Identify which cell holds the provided text, then report its [X, Y] central coordinate. 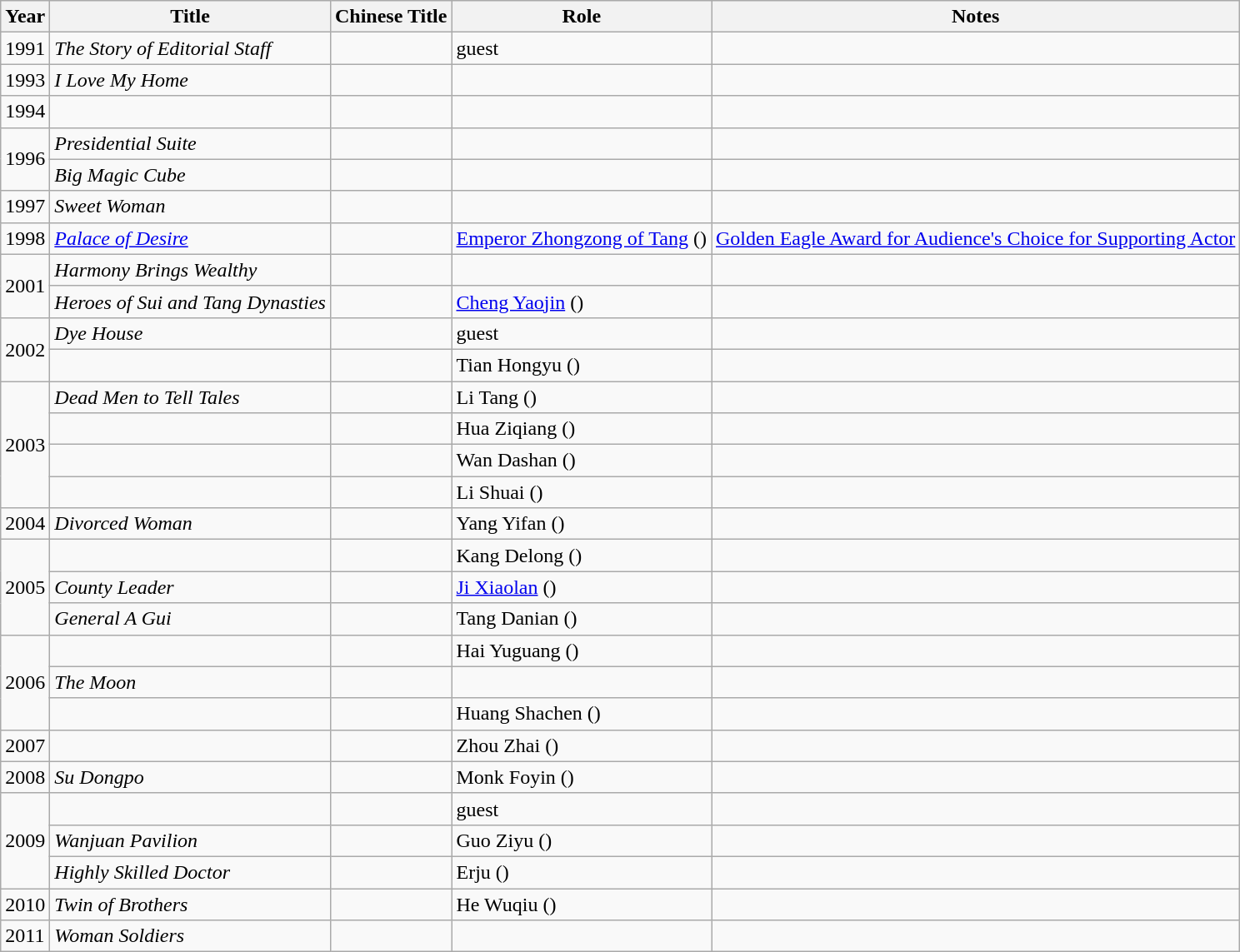
Tang Danian () [582, 619]
1993 [25, 80]
Li Tang () [582, 397]
Role [582, 17]
1998 [25, 238]
County Leader [190, 587]
Palace of Desire [190, 238]
Title [190, 17]
2006 [25, 682]
General A Gui [190, 619]
2004 [25, 524]
Yang Yifan () [582, 524]
Guo Ziyu () [582, 840]
Dye House [190, 333]
Woman Soldiers [190, 936]
1996 [25, 159]
Year [25, 17]
Hai Yuguang () [582, 650]
Presidential Suite [190, 143]
I Love My Home [190, 80]
2007 [25, 745]
Highly Skilled Doctor [190, 872]
Huang Shachen () [582, 714]
Erju () [582, 872]
The Story of Editorial Staff [190, 48]
Wan Dashan () [582, 461]
Zhou Zhai () [582, 745]
Golden Eagle Award for Audience's Choice for Supporting Actor [976, 238]
Monk Foyin () [582, 777]
Emperor Zhongzong of Tang () [582, 238]
2003 [25, 445]
Hua Ziqiang () [582, 429]
Tian Hongyu () [582, 365]
Su Dongpo [190, 777]
Kang Delong () [582, 556]
2011 [25, 936]
Heroes of Sui and Tang Dynasties [190, 302]
Big Magic Cube [190, 175]
2005 [25, 587]
1991 [25, 48]
2001 [25, 286]
Harmony Brings Wealthy [190, 270]
2002 [25, 349]
Sweet Woman [190, 207]
1997 [25, 207]
Cheng Yaojin () [582, 302]
Ji Xiaolan () [582, 587]
2010 [25, 904]
He Wuqiu () [582, 904]
Wanjuan Pavilion [190, 840]
2008 [25, 777]
Divorced Woman [190, 524]
Li Shuai () [582, 492]
Dead Men to Tell Tales [190, 397]
1994 [25, 112]
The Moon [190, 682]
2009 [25, 840]
Chinese Title [391, 17]
Notes [976, 17]
Twin of Brothers [190, 904]
